Output the [x, y] coordinate of the center of the cell containing the given text.  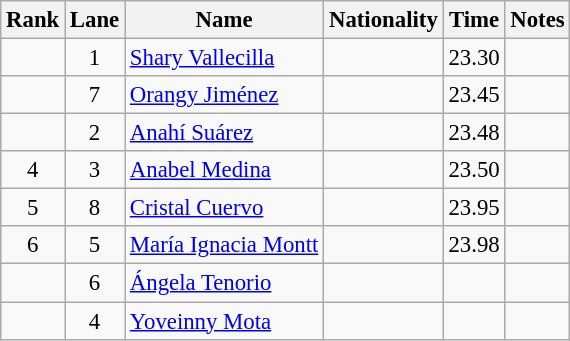
Lane [95, 20]
Anahí Suárez [224, 133]
Notes [538, 20]
Time [474, 20]
Yoveinny Mota [224, 321]
23.50 [474, 170]
2 [95, 133]
3 [95, 170]
23.48 [474, 133]
23.45 [474, 95]
8 [95, 208]
Shary Vallecilla [224, 58]
1 [95, 58]
Orangy Jiménez [224, 95]
María Ignacia Montt [224, 245]
Name [224, 20]
23.98 [474, 245]
Anabel Medina [224, 170]
7 [95, 95]
Nationality [384, 20]
Rank [33, 20]
23.95 [474, 208]
Ángela Tenorio [224, 283]
23.30 [474, 58]
Cristal Cuervo [224, 208]
